Identify which cell holds the provided text, then report its [X, Y] central coordinate. 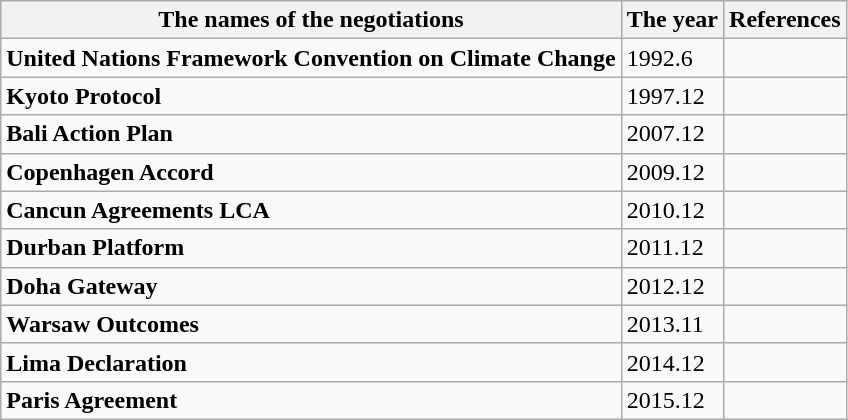
United Nations Framework Convention on Climate Change [311, 58]
Bali Action Plan [311, 134]
1997.12 [672, 96]
References [786, 20]
Warsaw Outcomes [311, 324]
Copenhagen Accord [311, 172]
The year [672, 20]
The names of the negotiations [311, 20]
2011.12 [672, 248]
2014.12 [672, 362]
Doha Gateway [311, 286]
Cancun Agreements LCA [311, 210]
2013.11 [672, 324]
2010.12 [672, 210]
Kyoto Protocol [311, 96]
2007.12 [672, 134]
Durban Platform [311, 248]
2012.12 [672, 286]
Paris Agreement [311, 400]
Lima Declaration [311, 362]
1992.6 [672, 58]
2009.12 [672, 172]
2015.12 [672, 400]
